Search for the cell housing the specified text and yield its [X, Y] center coordinate. 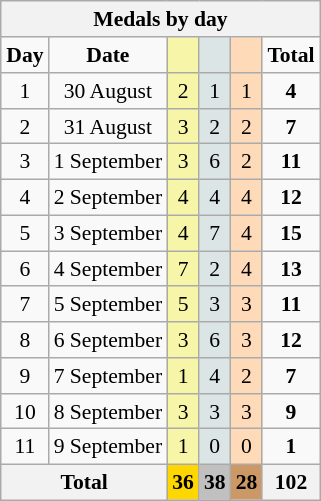
30 August [108, 91]
9 September [108, 447]
28 [247, 482]
3 September [108, 233]
6 September [108, 340]
10 [24, 411]
1 September [108, 162]
Date [108, 55]
38 [215, 482]
102 [290, 482]
5 September [108, 304]
2 September [108, 197]
15 [290, 233]
36 [183, 482]
4 September [108, 269]
8 September [108, 411]
Day [24, 55]
8 [24, 340]
7 September [108, 376]
31 August [108, 126]
Medals by day [160, 19]
13 [290, 269]
